For the text-containing cell, return its midpoint in [X, Y] coordinate format. 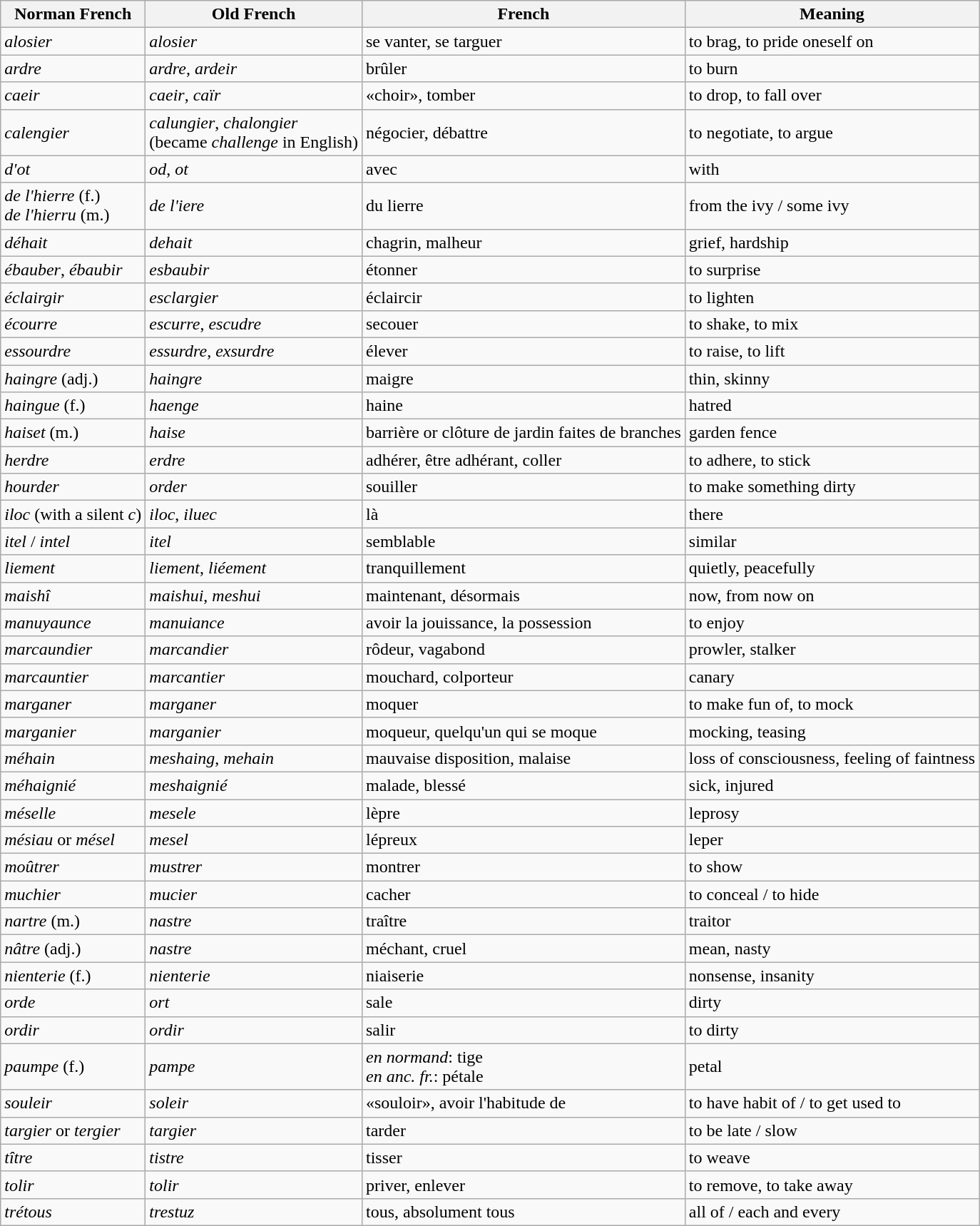
avec [524, 169]
traitor [832, 921]
esclargier [254, 297]
niaiserie [524, 976]
to lighten [832, 297]
petal [832, 1067]
iloc, iluec [254, 514]
mauvaise disposition, malaise [524, 758]
méchant, cruel [524, 949]
du lierre [524, 205]
écourre [73, 324]
Norman French [73, 14]
canary [832, 677]
secouer [524, 324]
order [254, 487]
nienterie (f.) [73, 976]
lépreux [524, 840]
ardre [73, 68]
«souloir», avoir l'habitude de [524, 1103]
from the ivy / some ivy [832, 205]
maishî [73, 596]
cacher [524, 894]
to conceal / to hide [832, 894]
mocking, teasing [832, 731]
haine [524, 406]
calungier, chalongier(became challenge in English) [254, 133]
marcaundier [73, 650]
Meaning [832, 14]
ort [254, 1003]
now, from now on [832, 596]
Old French [254, 14]
to be late / slow [832, 1130]
méhaignié [73, 785]
marcandier [254, 650]
orde [73, 1003]
to adhere, to stick [832, 460]
to show [832, 867]
haiset (m.) [73, 433]
mesele [254, 812]
élever [524, 351]
to weave [832, 1158]
to shake, to mix [832, 324]
manuyaunce [73, 623]
calengier [73, 133]
haingre [254, 379]
barrière or clôture de jardin faites de branches [524, 433]
marcauntier [73, 677]
caeir [73, 96]
montrer [524, 867]
to brag, to pride oneself on [832, 41]
en normand: tigeen anc. fr.: pétale [524, 1067]
soleir [254, 1103]
se vanter, se targuer [524, 41]
to drop, to fall over [832, 96]
thin, skinny [832, 379]
haise [254, 433]
méselle [73, 812]
salir [524, 1030]
targier or tergier [73, 1130]
de l'hierre (f.)de l'hierru (m.) [73, 205]
souiller [524, 487]
adhérer, être adhérant, coller [524, 460]
to negotiate, to argue [832, 133]
tître [73, 1158]
to enjoy [832, 623]
similar [832, 541]
pampe [254, 1067]
mesel [254, 840]
moqueur, quelqu'un qui se moque [524, 731]
mustrer [254, 867]
dirty [832, 1003]
déhait [73, 242]
esbaubir [254, 270]
mucier [254, 894]
to burn [832, 68]
tranquillement [524, 568]
liement [73, 568]
all of / each and every [832, 1212]
essurdre, exsurdre [254, 351]
ébauber, ébaubir [73, 270]
nâtre (adj.) [73, 949]
iloc (with a silent c) [73, 514]
mésiau or mésel [73, 840]
nonsense, insanity [832, 976]
méhain [73, 758]
meshaing, mehain [254, 758]
leprosy [832, 812]
de l'iere [254, 205]
maishui, meshui [254, 596]
brûler [524, 68]
tarder [524, 1130]
od, ot [254, 169]
manuiance [254, 623]
là [524, 514]
to remove, to take away [832, 1185]
nienterie [254, 976]
to make fun of, to mock [832, 704]
trétous [73, 1212]
tisser [524, 1158]
there [832, 514]
tous, absolument tous [524, 1212]
quietly, peacefully [832, 568]
escurre, escudre [254, 324]
souleir [73, 1103]
malade, blessé [524, 785]
itel [254, 541]
rôdeur, vagabond [524, 650]
prowler, stalker [832, 650]
hatred [832, 406]
hourder [73, 487]
chagrin, malheur [524, 242]
traître [524, 921]
nartre (m.) [73, 921]
semblable [524, 541]
marcantier [254, 677]
mean, nasty [832, 949]
to raise, to lift [832, 351]
sale [524, 1003]
herdre [73, 460]
muchier [73, 894]
d'ot [73, 169]
to dirty [832, 1030]
dehait [254, 242]
meshaignié [254, 785]
caeir, caïr [254, 96]
garden fence [832, 433]
ardre, ardeir [254, 68]
priver, enlever [524, 1185]
grief, hardship [832, 242]
to make something dirty [832, 487]
étonner [524, 270]
maigre [524, 379]
haingre (adj.) [73, 379]
éclaircir [524, 297]
paumpe (f.) [73, 1067]
avoir la jouissance, la possession [524, 623]
trestuz [254, 1212]
French [524, 14]
moûtrer [73, 867]
négocier, débattre [524, 133]
lèpre [524, 812]
éclairgir [73, 297]
targier [254, 1130]
essourdre [73, 351]
tistre [254, 1158]
«choir», tomber [524, 96]
liement, liéement [254, 568]
to surprise [832, 270]
itel / intel [73, 541]
moquer [524, 704]
mouchard, colporteur [524, 677]
sick, injured [832, 785]
with [832, 169]
haenge [254, 406]
erdre [254, 460]
loss of consciousness, feeling of faintness [832, 758]
leper [832, 840]
haingue (f.) [73, 406]
to have habit of / to get used to [832, 1103]
maintenant, désormais [524, 596]
